Pinpoint the cell where the given text exists, returning its [x, y] midpoint coordinate. 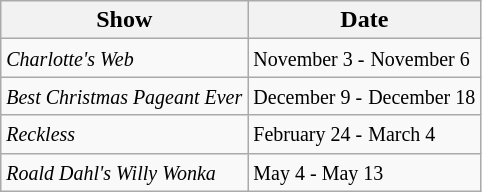
February 24 - March 4 [364, 134]
December 9 - December 18 [364, 96]
May 4 - May 13 [364, 172]
Roald Dahl's Willy Wonka [124, 172]
Show [124, 20]
Charlotte's Web [124, 58]
Date [364, 20]
November 3 - November 6 [364, 58]
Best Christmas Pageant Ever [124, 96]
Reckless [124, 134]
